Return the (x, y) coordinate for the center point of the cell that contains the specified text.  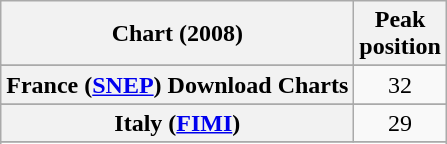
Chart (2008) (178, 34)
France (SNEP) Download Charts (178, 85)
Peakposition (400, 34)
32 (400, 85)
29 (400, 123)
Italy (FIMI) (178, 123)
